Provide the [X, Y] coordinate of the cell's center where the given text is located.  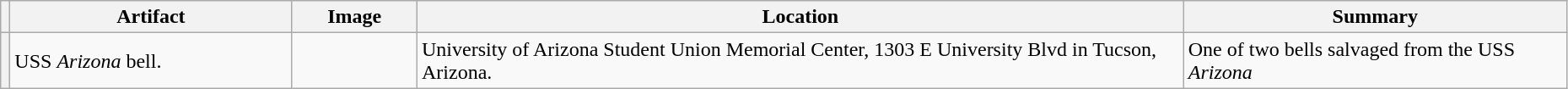
Summary [1375, 17]
USS Arizona bell. [151, 61]
Image [354, 17]
Artifact [151, 17]
Location [801, 17]
One of two bells salvaged from the USS Arizona [1375, 61]
University of Arizona Student Union Memorial Center, 1303 E University Blvd in Tucson, Arizona. [801, 61]
